Find where the given text appears and provide that cell's center as [X, Y] coordinate. 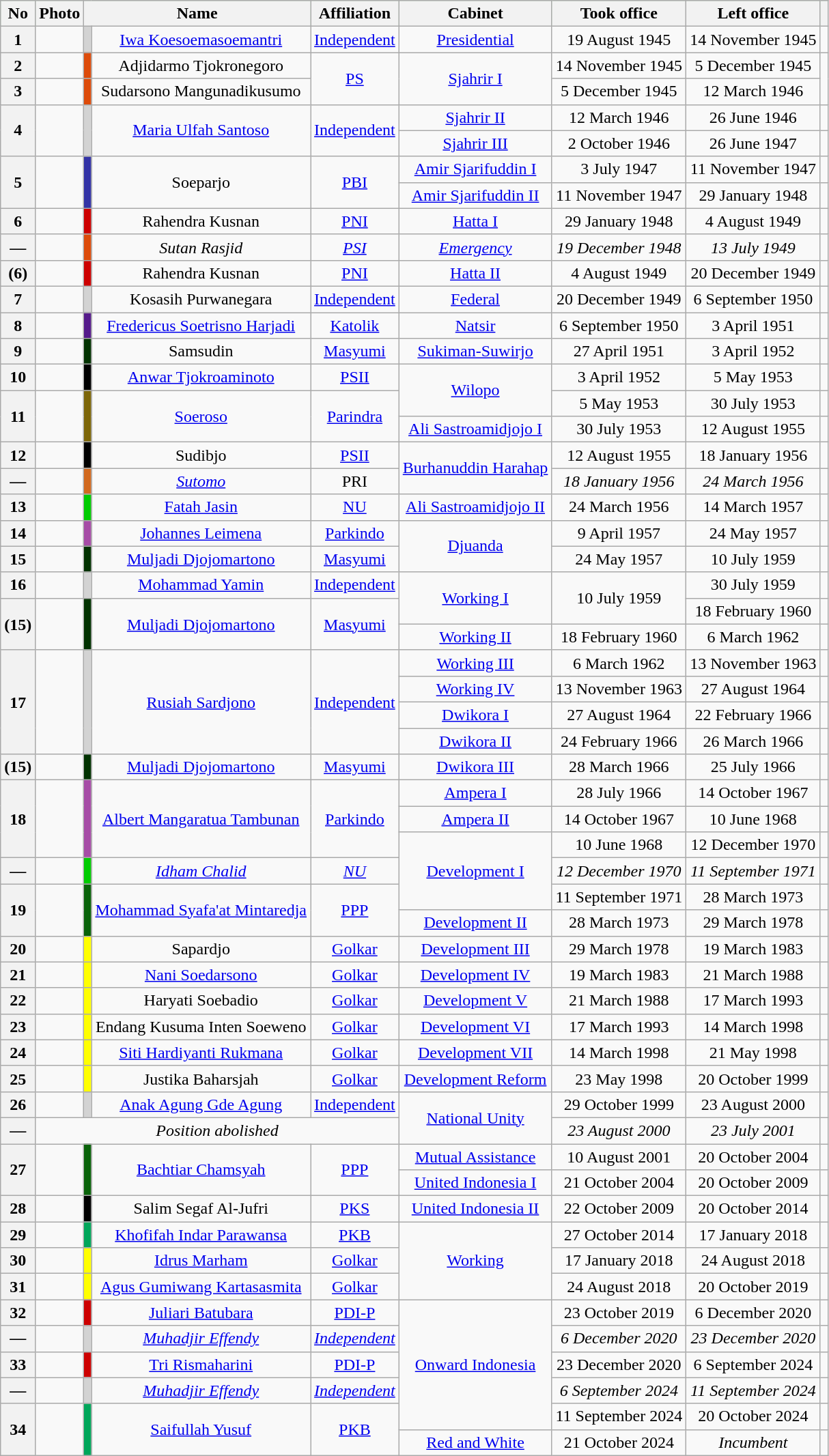
Wilopo [475, 390]
Khofifah Indar Parawansa [201, 1235]
26 June 1947 [753, 143]
Idrus Marham [201, 1261]
Sjahrir I [475, 78]
15 [18, 559]
Dwikora II [475, 741]
Mohammad Syafa'at Mintaredja [201, 910]
20 October 2014 [753, 1209]
22 [18, 1001]
20 October 1999 [753, 1079]
1 [18, 40]
Development II [475, 923]
National Unity [475, 1117]
Johannes Leimena [201, 533]
Development VI [475, 1027]
24 [18, 1053]
Working III [475, 663]
Emergency [475, 247]
Red and White [475, 1442]
Burhanuddin Harahap [475, 468]
19 [18, 910]
Development IV [475, 975]
29 October 1999 [619, 1104]
PS [355, 78]
24 February 1966 [619, 741]
United Indonesia I [475, 1183]
Dwikora I [475, 715]
27 October 2014 [619, 1235]
30 July 1959 [753, 585]
Katolik [355, 326]
27 [18, 1170]
Left office [753, 14]
Sukiman-Suwirjo [475, 352]
Sutan Rasjid [201, 247]
25 [18, 1079]
21 October 2004 [619, 1183]
Haryati Soebadio [201, 1001]
3 [18, 91]
No [18, 14]
Siti Hardiyanti Rukmana [201, 1053]
19 August 1945 [619, 40]
PBI [355, 182]
2 [18, 66]
23 May 1998 [619, 1079]
21 May 1998 [753, 1053]
Albert Mangaratua Tambunan [201, 819]
Rusiah Sardjono [201, 702]
Mutual Assistance [475, 1157]
Incumbent [753, 1442]
9 April 1957 [619, 533]
18 [18, 819]
Ampera I [475, 793]
Development VII [475, 1053]
Hatta II [475, 273]
7 [18, 299]
Saifullah Yusuf [201, 1429]
Fredericus Soetrisno Harjadi [201, 326]
25 July 1966 [753, 767]
Tri Rismaharini [201, 1365]
20 October 2024 [753, 1416]
Ali Sastroamidjojo II [475, 507]
22 February 1966 [753, 715]
28 July 1966 [619, 793]
Nani Soedarsono [201, 975]
Dwikora III [475, 767]
Sapardjo [201, 949]
20 [18, 949]
23 July 2001 [753, 1130]
12 [18, 455]
Iwa Koesoemasoemantri [201, 40]
Juliari Batubara [201, 1313]
Name [197, 14]
26 June 1946 [753, 117]
20 October 2019 [753, 1287]
20 October 2009 [753, 1183]
Anak Agung Gde Agung [201, 1104]
Cabinet [475, 14]
17 [18, 702]
14 March 1957 [753, 507]
Sudarsono Mangunadikusumo [201, 91]
Mohammad Yamin [201, 585]
Affiliation [355, 14]
Idham Chalid [201, 871]
23 October 2019 [619, 1313]
Position abolished [217, 1130]
19 December 1948 [619, 247]
Parindra [355, 416]
34 [18, 1429]
27 April 1951 [619, 352]
PSI [355, 247]
Sutomo [201, 481]
Onward Indonesia [475, 1365]
5 [18, 182]
26 March 1966 [753, 741]
3 April 1951 [753, 326]
10 August 2001 [619, 1157]
Presidential [475, 40]
Natsir [475, 326]
Justika Baharsjah [201, 1079]
29 [18, 1235]
2 October 1946 [619, 143]
PRI [355, 481]
Sjahrir III [475, 143]
26 [18, 1104]
Agus Gumiwang Kartasasmita [201, 1287]
13 [18, 507]
6 [18, 221]
30 [18, 1261]
4 [18, 130]
Development I [475, 871]
Sudibjo [201, 455]
Bachtiar Chamsyah [201, 1170]
Maria Ulfah Santoso [201, 130]
21 October 2024 [619, 1442]
28 March 1966 [619, 767]
Soeroso [201, 416]
10 [18, 377]
33 [18, 1365]
Kosasih Purwanegara [201, 299]
8 [18, 326]
Working II [475, 637]
United Indonesia II [475, 1209]
Ampera II [475, 819]
Working I [475, 598]
9 [18, 352]
Development III [475, 949]
(6) [18, 273]
Sjahrir II [475, 117]
Adjidarmo Tjokronegoro [201, 66]
Anwar Tjokroaminoto [201, 377]
Endang Kusuma Inten Soeweno [201, 1027]
Ali Sastroamidjojo I [475, 429]
22 October 2009 [619, 1209]
28 [18, 1209]
Working [475, 1261]
Djuanda [475, 546]
20 October 2004 [753, 1157]
21 [18, 975]
11 [18, 416]
Working IV [475, 689]
Soeparjo [201, 182]
13 July 1949 [753, 247]
32 [18, 1313]
Development V [475, 1001]
Salim Segaf Al-Jufri [201, 1209]
31 [18, 1287]
16 [18, 585]
Hatta I [475, 221]
23 [18, 1027]
Amir Sjarifuddin II [475, 195]
Took office [619, 14]
Development Reform [475, 1079]
PKS [355, 1209]
Amir Sjarifuddin I [475, 169]
14 [18, 533]
3 July 1947 [619, 169]
Samsudin [201, 352]
Fatah Jasin [201, 507]
Photo [60, 14]
Federal [475, 299]
